Scan for the cell matching the given text and deliver its [x, y] coordinate at center. 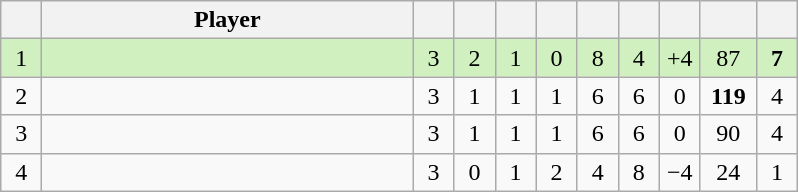
−4 [680, 172]
90 [728, 134]
24 [728, 172]
119 [728, 96]
87 [728, 58]
+4 [680, 58]
Player [228, 20]
7 [776, 58]
